Locate the cell with the specified text and output its (x, y) center coordinate. 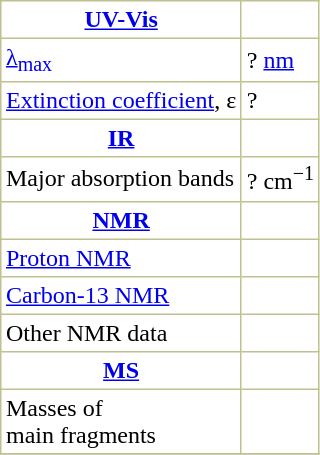
? (280, 101)
IR (122, 139)
λmax (122, 60)
UV-Vis (122, 20)
Carbon-13 NMR (122, 295)
Other NMR data (122, 333)
Proton NMR (122, 258)
Masses of main fragments (122, 421)
Extinction coefficient, ε (122, 101)
MS (122, 370)
NMR (122, 220)
? cm−1 (280, 179)
Major absorption bands (122, 179)
? nm (280, 60)
